Output the (x, y) coordinate of the center of the cell containing the given text.  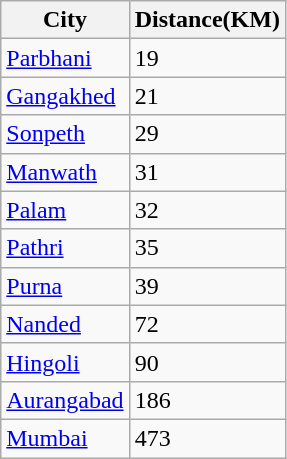
72 (207, 324)
Nanded (65, 324)
Distance(KM) (207, 20)
Mumbai (65, 438)
Aurangabad (65, 400)
Gangakhed (65, 96)
Sonpeth (65, 134)
186 (207, 400)
City (65, 20)
21 (207, 96)
90 (207, 362)
Pathri (65, 248)
29 (207, 134)
31 (207, 172)
Manwath (65, 172)
Palam (65, 210)
39 (207, 286)
473 (207, 438)
19 (207, 58)
Hingoli (65, 362)
35 (207, 248)
Purna (65, 286)
32 (207, 210)
Parbhani (65, 58)
